Identify which cell holds the provided text, then report its (X, Y) central coordinate. 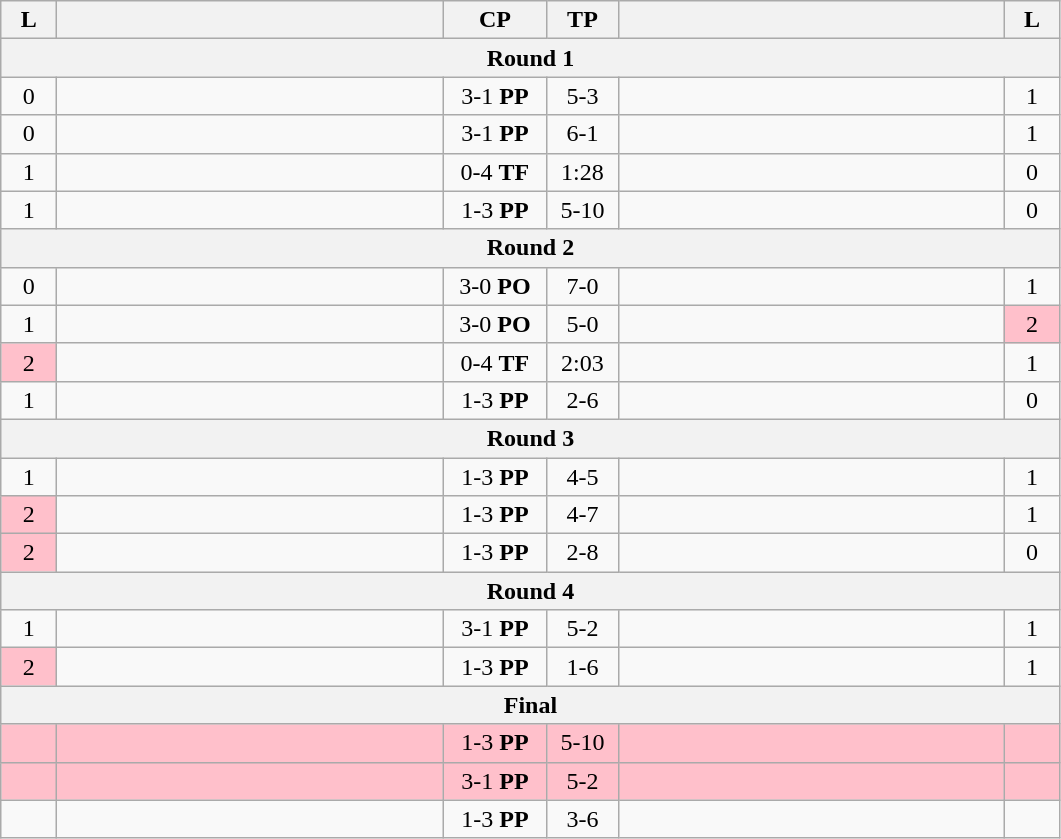
4-7 (582, 515)
Round 3 (530, 438)
CP (495, 20)
3-6 (582, 819)
7-0 (582, 286)
5-3 (582, 96)
1-6 (582, 667)
5-0 (582, 324)
Round 1 (530, 58)
2:03 (582, 362)
Final (530, 705)
1:28 (582, 172)
Round 4 (530, 591)
4-5 (582, 477)
6-1 (582, 134)
TP (582, 20)
Round 2 (530, 248)
2-8 (582, 553)
2-6 (582, 400)
